Determine the [X, Y] coordinate at the center of the cell enclosing the given text.  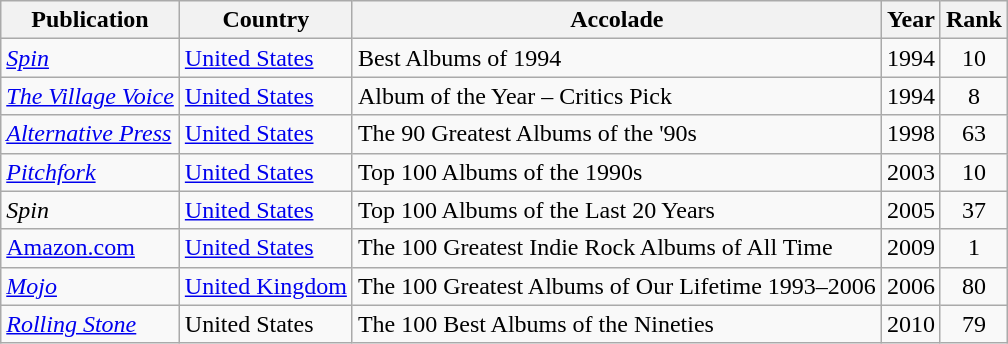
Year [910, 20]
8 [974, 96]
1 [974, 248]
2003 [910, 172]
2005 [910, 210]
80 [974, 286]
2010 [910, 324]
Alternative Press [90, 134]
The Village Voice [90, 96]
The 100 Greatest Indie Rock Albums of All Time [616, 248]
63 [974, 134]
Top 100 Albums of the Last 20 Years [616, 210]
Country [266, 20]
United Kingdom [266, 286]
Pitchfork [90, 172]
Publication [90, 20]
Best Albums of 1994 [616, 58]
Accolade [616, 20]
Mojo [90, 286]
Amazon.com [90, 248]
Top 100 Albums of the 1990s [616, 172]
Rank [974, 20]
2009 [910, 248]
79 [974, 324]
Rolling Stone [90, 324]
Album of the Year – Critics Pick [616, 96]
37 [974, 210]
The 100 Greatest Albums of Our Lifetime 1993–2006 [616, 286]
1998 [910, 134]
The 100 Best Albums of the Nineties [616, 324]
The 90 Greatest Albums of the '90s [616, 134]
2006 [910, 286]
